Detect which cell encompasses the target text, then output its [X, Y] center coordinate. 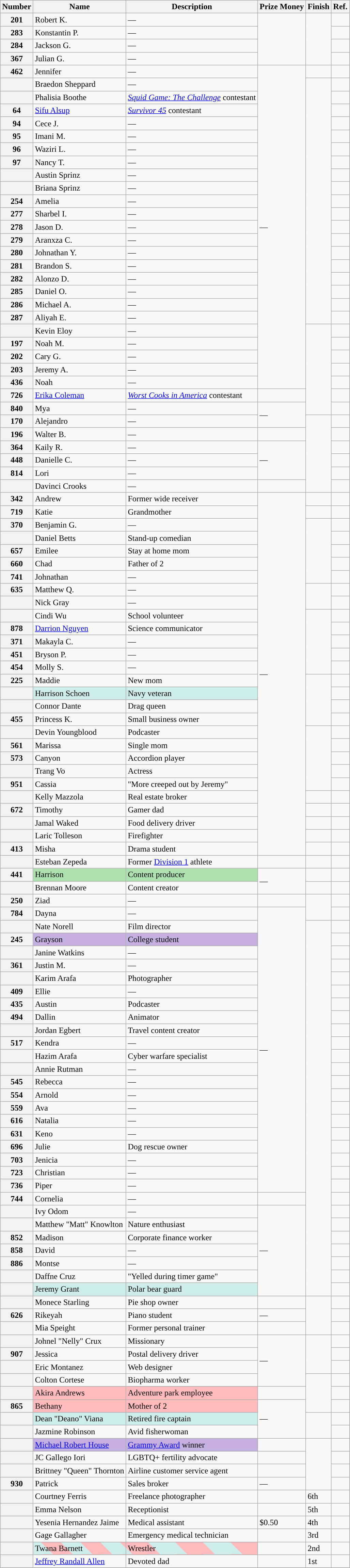
203 [17, 369]
Hazim Arafa [80, 1056]
Drag queen [192, 706]
Patrick [80, 1484]
Alejandro [80, 421]
Number [17, 7]
Description [192, 7]
930 [17, 1484]
Emilee [80, 551]
736 [17, 1185]
Cassia [80, 784]
Actress [192, 771]
Polar bear guard [192, 1289]
Piano student [192, 1315]
Christian [80, 1173]
Austin Sprinz [80, 175]
2nd [319, 1548]
Cece J. [80, 123]
Johnathan [80, 577]
907 [17, 1354]
Ref. [340, 7]
245 [17, 939]
Retired fire captain [192, 1419]
170 [17, 421]
616 [17, 1121]
284 [17, 46]
Austin [80, 1004]
Daniel Betts [80, 538]
Mia Speight [80, 1328]
951 [17, 784]
Benjamin G. [80, 525]
254 [17, 201]
202 [17, 356]
Brandon S. [80, 266]
Canyon [80, 758]
64 [17, 110]
Timothy [80, 810]
Food delivery driver [192, 823]
Marissa [80, 745]
Darrion Nguyen [80, 629]
Madison [80, 1238]
435 [17, 1004]
Princess K. [80, 719]
280 [17, 253]
Misha [80, 849]
Emma Nelson [80, 1509]
Ivy Odom [80, 1212]
Father of 2 [192, 564]
Kevin Eloy [80, 330]
Adventure park employee [192, 1393]
561 [17, 745]
719 [17, 512]
744 [17, 1198]
Former wide receiver [192, 499]
94 [17, 123]
School volunteer [192, 616]
886 [17, 1263]
95 [17, 136]
Nature enthusiast [192, 1225]
Brittney "Queen" Thornton [80, 1471]
631 [17, 1134]
Harrison Schoen [80, 693]
Cary G. [80, 356]
197 [17, 343]
Survivor 45 contestant [192, 110]
Esteban Zepeda [80, 862]
Biopharma worker [192, 1380]
Bryson P. [80, 654]
Prize Money [282, 7]
Yesenia Hernandez Jaime [80, 1522]
Dog rescue owner [192, 1147]
Name [80, 7]
436 [17, 383]
Connor Dante [80, 706]
Maddie [80, 680]
Jeremy A. [80, 369]
Avid fisherwoman [192, 1432]
Pie shop owner [192, 1302]
Devoted dad [192, 1561]
Jazmine Robinson [80, 1432]
Robert K. [80, 20]
Sifu Alsup [80, 110]
4th [319, 1522]
Harrison [80, 875]
Michael A. [80, 305]
Animator [192, 1017]
635 [17, 590]
672 [17, 810]
Cornelia [80, 1198]
Travel content creator [192, 1030]
Jeremy Grant [80, 1289]
Twana Barnett [80, 1548]
196 [17, 434]
Annie Rutman [80, 1069]
Content creator [192, 888]
Kendra [80, 1043]
364 [17, 447]
Jason D. [80, 227]
1st [319, 1561]
Katie [80, 512]
Firefighter [192, 836]
451 [17, 654]
726 [17, 395]
286 [17, 305]
LGBTQ+ fertility advocate [192, 1458]
342 [17, 499]
Johnel "Nelly" Crux [80, 1341]
Receptionist [192, 1509]
Jackson G. [80, 46]
Gage Gallagher [80, 1535]
Gamer dad [192, 810]
Postal delivery driver [192, 1354]
441 [17, 875]
278 [17, 227]
3rd [319, 1535]
Emergency medical technician [192, 1535]
Justin M. [80, 965]
Rebecca [80, 1082]
Cindi Wu [80, 616]
Film director [192, 926]
Erika Coleman [80, 395]
JC Gallego Iori [80, 1458]
David [80, 1250]
Brennan Moore [80, 888]
Grandmother [192, 512]
Airline customer service agent [192, 1471]
878 [17, 629]
Jordan Egbert [80, 1030]
Medical assistant [192, 1522]
Worst Cooks in America contestant [192, 395]
Real estate broker [192, 797]
Montse [80, 1263]
Aranxza C. [80, 240]
Matthew "Matt" Knowlton [80, 1225]
Janine Watkins [80, 952]
Briana Sprinz [80, 188]
Former personal trainer [192, 1328]
282 [17, 279]
Jessica [80, 1354]
Ellie [80, 991]
Dayna [80, 914]
Ava [80, 1108]
277 [17, 214]
Keno [80, 1134]
Trang Vo [80, 771]
281 [17, 266]
Navy veteran [192, 693]
Piper [80, 1185]
279 [17, 240]
Jeffrey Randall Allen [80, 1561]
Single mom [192, 745]
784 [17, 914]
Daffne Cruz [80, 1276]
Courtney Ferris [80, 1497]
367 [17, 59]
Akira Andrews [80, 1393]
Former Division 1 athlete [192, 862]
97 [17, 162]
Natalia [80, 1121]
Braedon Sheppard [80, 84]
371 [17, 642]
Dallin [80, 1017]
741 [17, 577]
5th [319, 1509]
554 [17, 1095]
Corporate finance worker [192, 1238]
361 [17, 965]
Web designer [192, 1367]
454 [17, 667]
College student [192, 939]
250 [17, 901]
6th [319, 1497]
287 [17, 318]
626 [17, 1315]
Noah [80, 383]
703 [17, 1160]
Molly S. [80, 667]
225 [17, 680]
814 [17, 473]
413 [17, 849]
Nancy T. [80, 162]
New mom [192, 680]
Sharbel I. [80, 214]
Michael Robert House [80, 1445]
Noah M. [80, 343]
Freelance photographer [192, 1497]
Lori [80, 473]
Bethany [80, 1406]
Phalisia Boothe [80, 97]
"Yelled during timer game" [192, 1276]
Karim Arafa [80, 978]
448 [17, 460]
Alonzo D. [80, 279]
Sales broker [192, 1484]
559 [17, 1108]
Chad [80, 564]
283 [17, 33]
370 [17, 525]
Squid Game: The Challenge contestant [192, 97]
Johnathan Y. [80, 253]
573 [17, 758]
Kelly Mazzola [80, 797]
Jamal Waked [80, 823]
Daniel O. [80, 292]
Wrestler [192, 1548]
96 [17, 149]
Aliyah E. [80, 318]
Small business owner [192, 719]
Stand-up comedian [192, 538]
Imani M. [80, 136]
Laric Tolleson [80, 836]
840 [17, 408]
Accordion player [192, 758]
409 [17, 991]
494 [17, 1017]
Eric Montanez [80, 1367]
Andrew [80, 499]
Cyber warfare specialist [192, 1056]
723 [17, 1173]
657 [17, 551]
Makayla C. [80, 642]
Jennifer [80, 71]
Matthew Q. [80, 590]
Amelia [80, 201]
Kaily R. [80, 447]
696 [17, 1147]
Rikeyah [80, 1315]
858 [17, 1250]
201 [17, 20]
Nick Gray [80, 603]
852 [17, 1238]
Stay at home mom [192, 551]
Grayson [80, 939]
Waziri L. [80, 149]
Mya [80, 408]
Konstantin P. [80, 33]
Grammy Award winner [192, 1445]
Danielle C. [80, 460]
865 [17, 1406]
Missionary [192, 1341]
Julie [80, 1147]
"More creeped out by Jeremy" [192, 784]
Arnold [80, 1095]
Devin Youngblood [80, 732]
Drama student [192, 849]
Photographer [192, 978]
Finish [319, 7]
Mother of 2 [192, 1406]
455 [17, 719]
Jenicia [80, 1160]
Julian G. [80, 59]
462 [17, 71]
Science communicator [192, 629]
Nate Norell [80, 926]
Davinci Crooks [80, 486]
Ziad [80, 901]
Monece Starling [80, 1302]
Walter B. [80, 434]
545 [17, 1082]
$0.50 [282, 1522]
660 [17, 564]
285 [17, 292]
Content producer [192, 875]
Colton Cortese [80, 1380]
Dean "Deano" Viana [80, 1419]
517 [17, 1043]
